Identify which cell holds the provided text, then report its [X, Y] central coordinate. 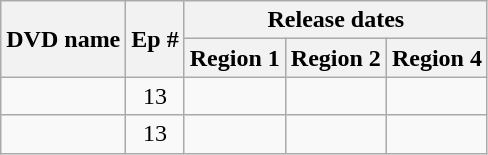
Release dates [336, 20]
DVD name [64, 39]
Region 1 [234, 58]
Ep # [155, 39]
Region 4 [436, 58]
Region 2 [336, 58]
